Capture the cell that displays the provided text and extract its (x, y) central coordinate. 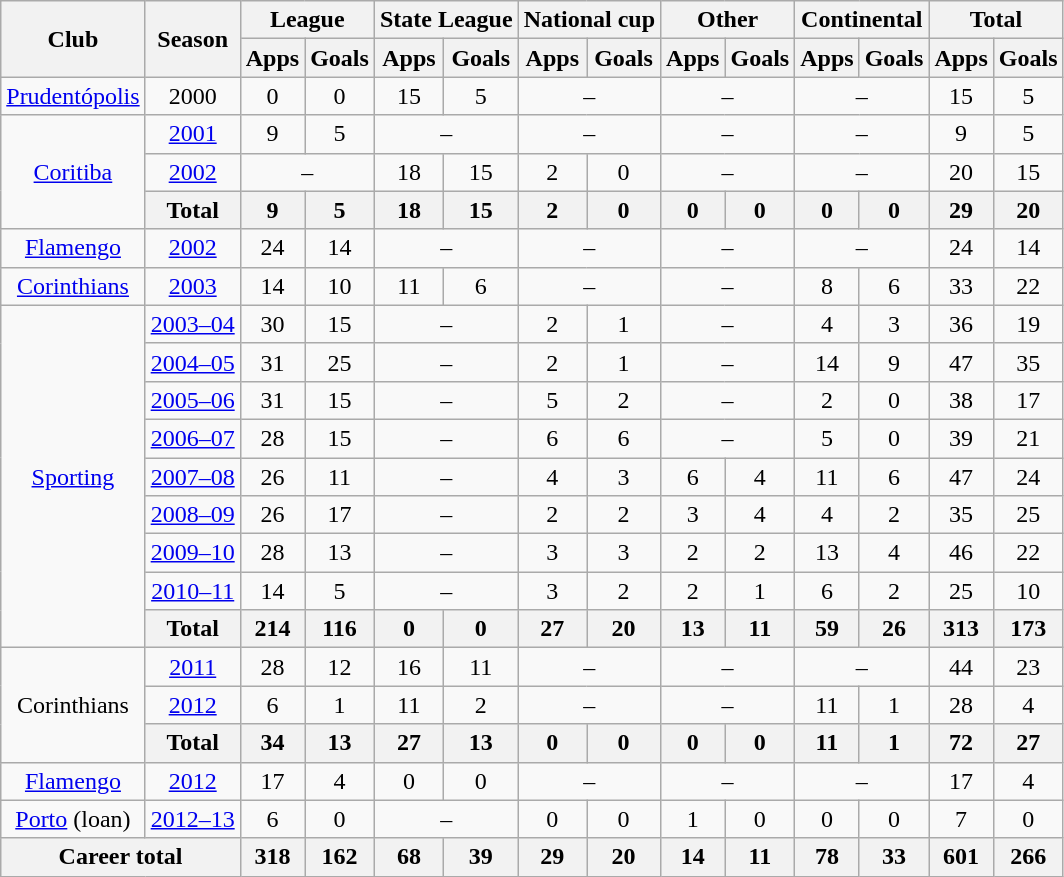
Continental (862, 20)
8 (827, 286)
Club (73, 39)
601 (961, 857)
313 (961, 629)
173 (1028, 629)
266 (1028, 857)
Prudentópolis (73, 96)
162 (340, 857)
2006–07 (192, 438)
League (307, 20)
State League (446, 20)
12 (340, 667)
2003 (192, 286)
2001 (192, 134)
214 (272, 629)
Porto (loan) (73, 819)
116 (340, 629)
38 (961, 400)
19 (1028, 324)
78 (827, 857)
National cup (589, 20)
34 (272, 743)
Career total (120, 857)
21 (1028, 438)
2009–10 (192, 553)
Coritiba (73, 172)
Other (728, 20)
36 (961, 324)
318 (272, 857)
2000 (192, 96)
72 (961, 743)
Sporting (73, 476)
2011 (192, 667)
Season (192, 39)
46 (961, 553)
2005–06 (192, 400)
2004–05 (192, 362)
59 (827, 629)
16 (408, 667)
23 (1028, 667)
30 (272, 324)
2007–08 (192, 477)
68 (408, 857)
2010–11 (192, 591)
2012–13 (192, 819)
2003–04 (192, 324)
44 (961, 667)
7 (961, 819)
2008–09 (192, 515)
